Find where the given text appears and provide that cell's center as (x, y) coordinate. 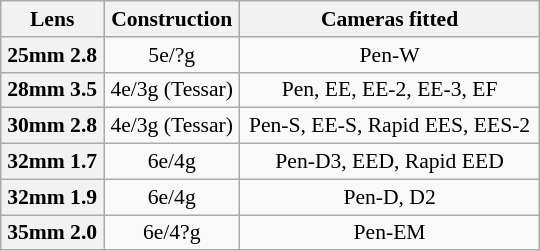
Pen-S, EE-S, Rapid EES, EES-2 (390, 126)
28mm 3.5 (52, 90)
5e/?g (172, 55)
35mm 2.0 (52, 233)
Pen-D, D2 (390, 197)
Pen-EM (390, 233)
25mm 2.8 (52, 55)
Cameras fitted (390, 19)
Construction (172, 19)
30mm 2.8 (52, 126)
6e/4?g (172, 233)
Lens (52, 19)
Pen, EE, EE-2, EE-3, EF (390, 90)
32mm 1.9 (52, 197)
Pen-D3, EED, Rapid EED (390, 162)
32mm 1.7 (52, 162)
Pen-W (390, 55)
